Pinpoint the cell where the given text exists, returning its [X, Y] midpoint coordinate. 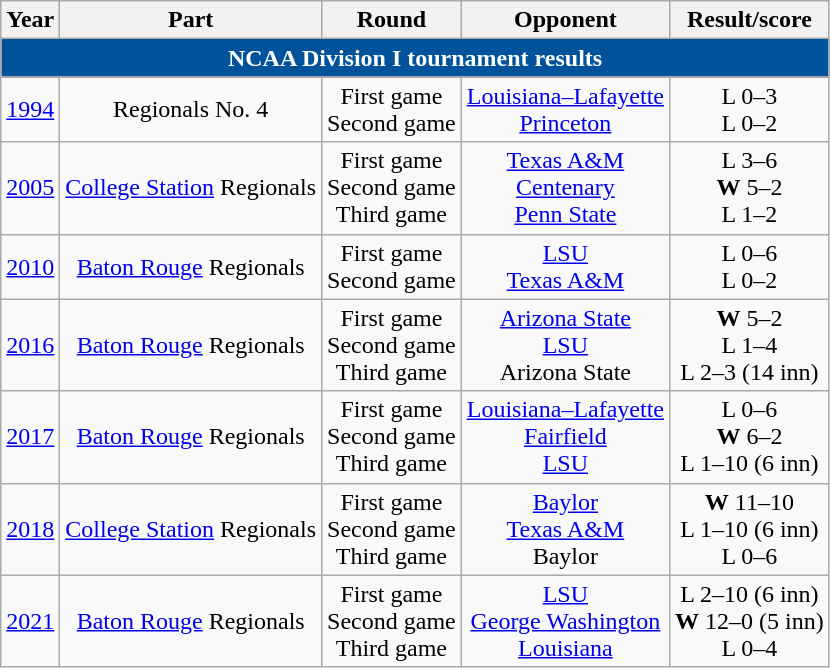
Texas A&MCentenaryPenn State [565, 188]
Year [30, 20]
Louisiana–LafayetteFairfieldLSU [565, 437]
NCAA Division I tournament results [416, 58]
2017 [30, 437]
1994 [30, 110]
Arizona StateLSUArizona State [565, 345]
Regionals No. 4 [191, 110]
2010 [30, 266]
2018 [30, 529]
L 2–10 (6 inn)W 12–0 (5 inn) L 0–4 [750, 621]
L 0–6L 0–2 [750, 266]
W 5–2L 1–4 L 2–3 (14 inn) [750, 345]
Round [392, 20]
LSUGeorge WashingtonLouisiana [565, 621]
L 0–3L 0–2 [750, 110]
L 3–6W 5–2L 1–2 [750, 188]
W 11–10L 1–10 (6 inn) L 0–6 [750, 529]
BaylorTexas A&MBaylor [565, 529]
L 0–6W 6–2 L 1–10 (6 inn) [750, 437]
Opponent [565, 20]
Part [191, 20]
2016 [30, 345]
Louisiana–LafayettePrinceton [565, 110]
2021 [30, 621]
Result/score [750, 20]
2005 [30, 188]
LSUTexas A&M [565, 266]
